Return [x, y] of the center of cell containing provided text 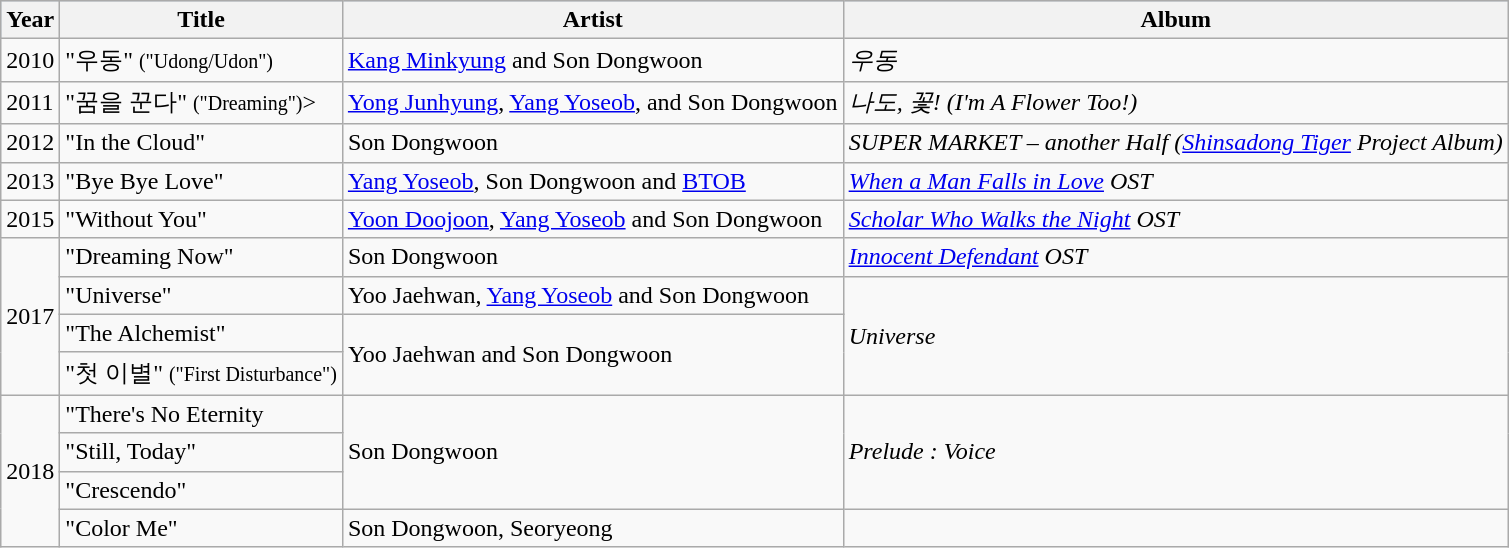
Yang Yoseob, Son Dongwoon and BTOB [592, 181]
우동 [1176, 60]
Year [30, 20]
2012 [30, 143]
Yoo Jaehwan, Yang Yoseob and Son Dongwoon [592, 295]
Son Dongwoon, Seoryeong [592, 528]
"Dreaming Now" [202, 257]
Yong Junhyung, Yang Yoseob, and Son Dongwoon [592, 102]
Universe [1176, 336]
Innocent Defendant OST [1176, 257]
"Bye Bye Love" [202, 181]
"Crescendo" [202, 490]
나도, 꽃! (I'm A Flower Too!) [1176, 102]
Yoo Jaehwan and Son Dongwoon [592, 354]
"첫 이별" ("First Disturbance") [202, 374]
"The Alchemist" [202, 333]
Album [1176, 20]
"꿈을 꾼다" ("Dreaming")> [202, 102]
2011 [30, 102]
SUPER MARKET – another Half (Shinsadong Tiger Project Album) [1176, 143]
2015 [30, 219]
Artist [592, 20]
2010 [30, 60]
"There's No Eternity [202, 414]
"Universe" [202, 295]
Title [202, 20]
"우동" ("Udong/Udon") [202, 60]
"Still, Today" [202, 452]
2013 [30, 181]
"Color Me" [202, 528]
When a Man Falls in Love OST [1176, 181]
"In the Cloud" [202, 143]
2018 [30, 471]
"Without You" [202, 219]
2017 [30, 316]
Yoon Doojoon, Yang Yoseob and Son Dongwoon [592, 219]
Prelude : Voice [1176, 452]
Scholar Who Walks the Night OST [1176, 219]
Kang Minkyung and Son Dongwoon [592, 60]
